Find where the given text appears and provide that cell's center as [X, Y] coordinate. 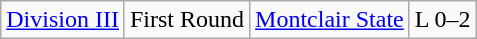
Montclair State [330, 20]
Division III [63, 20]
L 0–2 [442, 20]
First Round [186, 20]
